For the text-containing cell, return its midpoint in (X, Y) coordinate format. 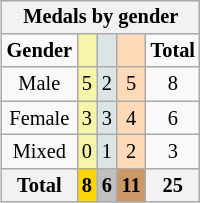
Mixed (40, 152)
Male (40, 84)
1 (107, 152)
Medals by gender (101, 17)
0 (87, 152)
Gender (40, 51)
11 (132, 185)
25 (173, 185)
4 (132, 118)
Female (40, 118)
